Locate the cell with the specified text and output its [X, Y] center coordinate. 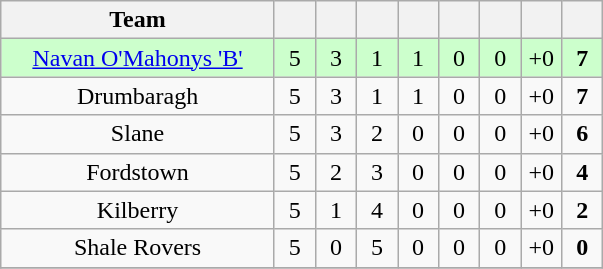
Team [138, 20]
Drumbaragh [138, 96]
Navan O'Mahonys 'B' [138, 58]
Fordstown [138, 172]
6 [582, 134]
Slane [138, 134]
Kilberry [138, 210]
Shale Rovers [138, 248]
